Pinpoint the cell where the given text exists, returning its (X, Y) midpoint coordinate. 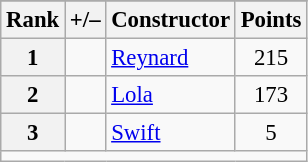
1 (33, 58)
2 (33, 95)
Constructor (171, 20)
5 (270, 133)
Reynard (171, 58)
Points (270, 20)
Lola (171, 95)
Swift (171, 133)
3 (33, 133)
215 (270, 58)
+/– (86, 20)
173 (270, 95)
Rank (33, 20)
